Pinpoint the cell where the given text exists, returning its (X, Y) midpoint coordinate. 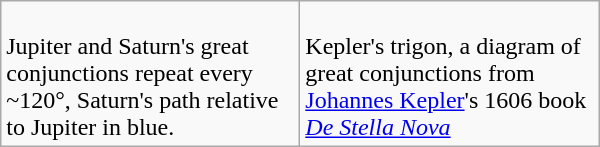
Jupiter and Saturn's great conjunctions repeat every ~120°, Saturn's path relative to Jupiter in blue. (150, 74)
Kepler's trigon, a diagram of great conjunctions from Johannes Kepler's 1606 book De Stella Nova (450, 74)
